Identify which cell holds the provided text, then report its [X, Y] central coordinate. 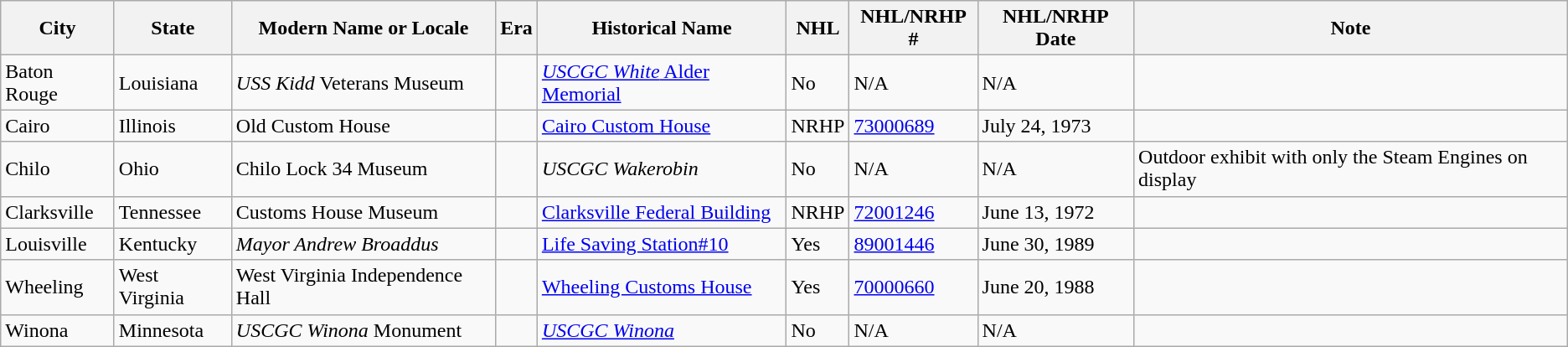
Chilo [58, 169]
NHL/NRHP # [913, 28]
NHL [818, 28]
89001446 [913, 244]
Cairo Custom House [662, 126]
Outdoor exhibit with only the Steam Engines on display [1351, 169]
Kentucky [173, 244]
Louisiana [173, 82]
West Virginia Independence Hall [364, 287]
NHL/NRHP Date [1055, 28]
Louisville [58, 244]
Clarksville Federal Building [662, 212]
June 13, 1972 [1055, 212]
Customs House Museum [364, 212]
Historical Name [662, 28]
Ohio [173, 169]
Wheeling Customs House [662, 287]
70000660 [913, 287]
Life Saving Station#10 [662, 244]
Illinois [173, 126]
Clarksville [58, 212]
Old Custom House [364, 126]
USS Kidd Veterans Museum [364, 82]
USCGC Wakerobin [662, 169]
72001246 [913, 212]
June 20, 1988 [1055, 287]
Minnesota [173, 330]
USCGC Winona Monument [364, 330]
USCGC White Alder Memorial [662, 82]
State [173, 28]
Cairo [58, 126]
Winona [58, 330]
July 24, 1973 [1055, 126]
Modern Name or Locale [364, 28]
Era [517, 28]
June 30, 1989 [1055, 244]
West Virginia [173, 287]
USCGC Winona [662, 330]
Tennessee [173, 212]
73000689 [913, 126]
Note [1351, 28]
City [58, 28]
Mayor Andrew Broaddus [364, 244]
Wheeling [58, 287]
Chilo Lock 34 Museum [364, 169]
Baton Rouge [58, 82]
